Return the [X, Y] coordinate for the center point of the cell that contains the specified text.  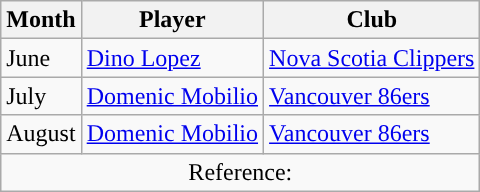
Dino Lopez [172, 58]
Nova Scotia Clippers [372, 58]
July [41, 96]
Player [172, 20]
Reference: [240, 172]
June [41, 58]
Club [372, 20]
Month [41, 20]
August [41, 134]
